Return (x, y) of the center of cell containing provided text 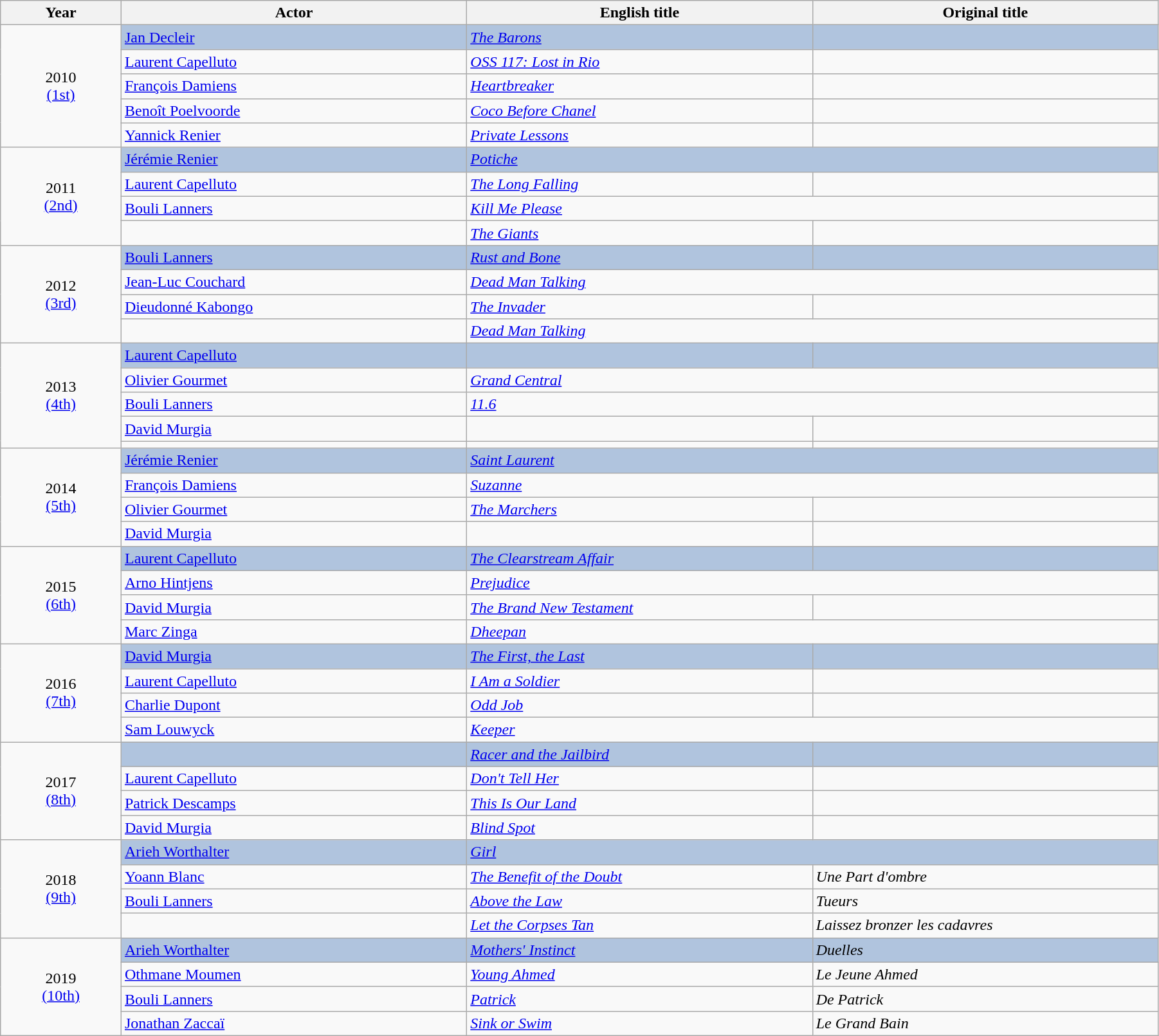
Above the Law (639, 901)
Keeper (813, 730)
The Long Falling (639, 184)
Duelles (985, 950)
The Clearstream Affair (639, 558)
Dheepan (813, 632)
2014(5th) (61, 497)
Don't Tell Her (639, 779)
Dieudonné Kabongo (293, 307)
Une Part d'ombre (985, 877)
Young Ahmed (639, 974)
Suzanne (813, 485)
Private Lessons (639, 135)
Coco Before Chanel (639, 111)
2011(2nd) (61, 196)
The Brand New Testament (639, 607)
Original title (985, 13)
2012(3rd) (61, 294)
Kill Me Please (813, 208)
Sam Louwyck (293, 730)
2010(1st) (61, 86)
Odd Job (639, 705)
I Am a Soldier (639, 681)
Patrick (639, 999)
Year (61, 13)
Yannick Renier (293, 135)
2018(9th) (61, 889)
Jonathan Zaccaï (293, 1023)
This Is Our Land (639, 803)
OSS 117: Lost in Rio (639, 62)
Marc Zinga (293, 632)
Mothers' Instinct (639, 950)
Le Grand Bain (985, 1023)
Arno Hintjens (293, 583)
2015(6th) (61, 595)
The Barons (639, 37)
The Marchers (639, 509)
The Invader (639, 307)
The Benefit of the Doubt (639, 877)
Jean-Luc Couchard (293, 282)
Heartbreaker (639, 86)
2016(7th) (61, 693)
Laissez bronzer les cadavres (985, 925)
Potiche (813, 159)
2013(4th) (61, 396)
Sink or Swim (639, 1023)
Le Jeune Ahmed (985, 974)
Saint Laurent (813, 460)
English title (639, 13)
Benoît Poelvoorde (293, 111)
Racer and the Jailbird (639, 754)
11.6 (813, 404)
The First, the Last (639, 656)
Patrick Descamps (293, 803)
Tueurs (985, 901)
Prejudice (813, 583)
Othmane Moumen (293, 974)
2019(10th) (61, 986)
2017(8th) (61, 791)
Yoann Blanc (293, 877)
Rust and Bone (639, 257)
Blind Spot (639, 828)
Girl (813, 852)
Actor (293, 13)
The Giants (639, 233)
Jan Decleir (293, 37)
Grand Central (813, 380)
Let the Corpses Tan (639, 925)
De Patrick (985, 999)
Charlie Dupont (293, 705)
